Extract the [X, Y] coordinate from the center of the cell holding the provided text.  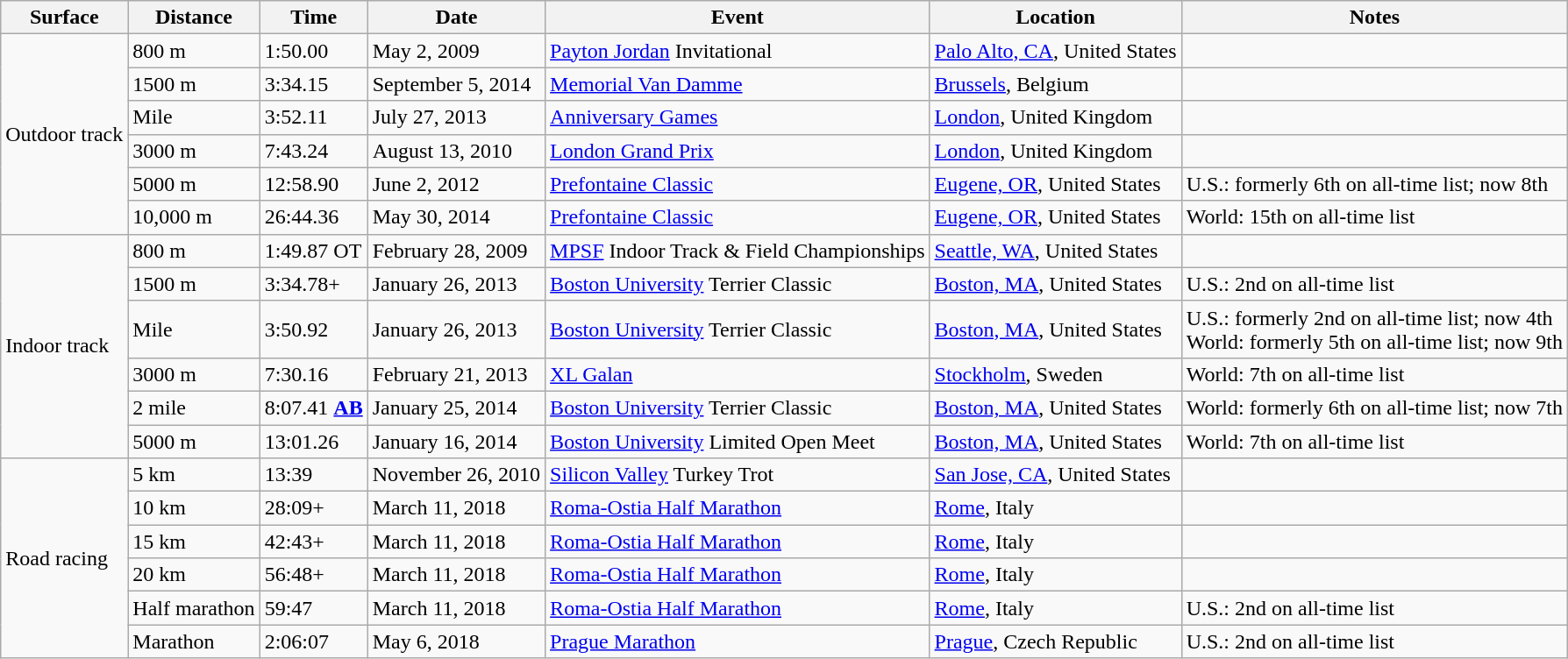
20 km [194, 575]
42:43+ [314, 542]
2:06:07 [314, 641]
Palo Alto, CA, United States [1056, 51]
Event [738, 18]
November 26, 2010 [456, 475]
3:52.11 [314, 117]
Memorial Van Damme [738, 84]
San Jose, CA, United States [1056, 475]
May 30, 2014 [456, 217]
12:58.90 [314, 184]
59:47 [314, 608]
U.S.: formerly 6th on all-time list; now 8th [1374, 184]
28:09+ [314, 508]
26:44.36 [314, 217]
World: 15th on all-time list [1374, 217]
2 mile [194, 407]
Boston University Limited Open Meet [738, 441]
Outdoor track [65, 134]
3:34.78+ [314, 284]
Location [1056, 18]
8:07.41 AB [314, 407]
Stockholm, Sweden [1056, 374]
May 2, 2009 [456, 51]
U.S.: formerly 2nd on all-time list; now 4th World: formerly 5th on all-time list; now 9th [1374, 329]
Seattle, WA, United States [1056, 251]
Notes [1374, 18]
August 13, 2010 [456, 151]
5 km [194, 475]
January 16, 2014 [456, 441]
Prague Marathon [738, 641]
January 25, 2014 [456, 407]
10,000 m [194, 217]
13:01.26 [314, 441]
Silicon Valley Turkey Trot [738, 475]
Surface [65, 18]
Time [314, 18]
56:48+ [314, 575]
1:49.87 OT [314, 251]
Indoor track [65, 345]
June 2, 2012 [456, 184]
13:39 [314, 475]
MPSF Indoor Track & Field Championships [738, 251]
XL Galan [738, 374]
February 28, 2009 [456, 251]
July 27, 2013 [456, 117]
Brussels, Belgium [1056, 84]
3:50.92 [314, 329]
15 km [194, 542]
3:34.15 [314, 84]
7:43.24 [314, 151]
10 km [194, 508]
Date [456, 18]
Road racing [65, 558]
May 6, 2018 [456, 641]
1:50.00 [314, 51]
Anniversary Games [738, 117]
Payton Jordan Invitational [738, 51]
Marathon [194, 641]
September 5, 2014 [456, 84]
Prague, Czech Republic [1056, 641]
Half marathon [194, 608]
World: formerly 6th on all-time list; now 7th [1374, 407]
Distance [194, 18]
February 21, 2013 [456, 374]
London Grand Prix [738, 151]
7:30.16 [314, 374]
